Extract the [x, y] coordinate from the center of the cell holding the provided text.  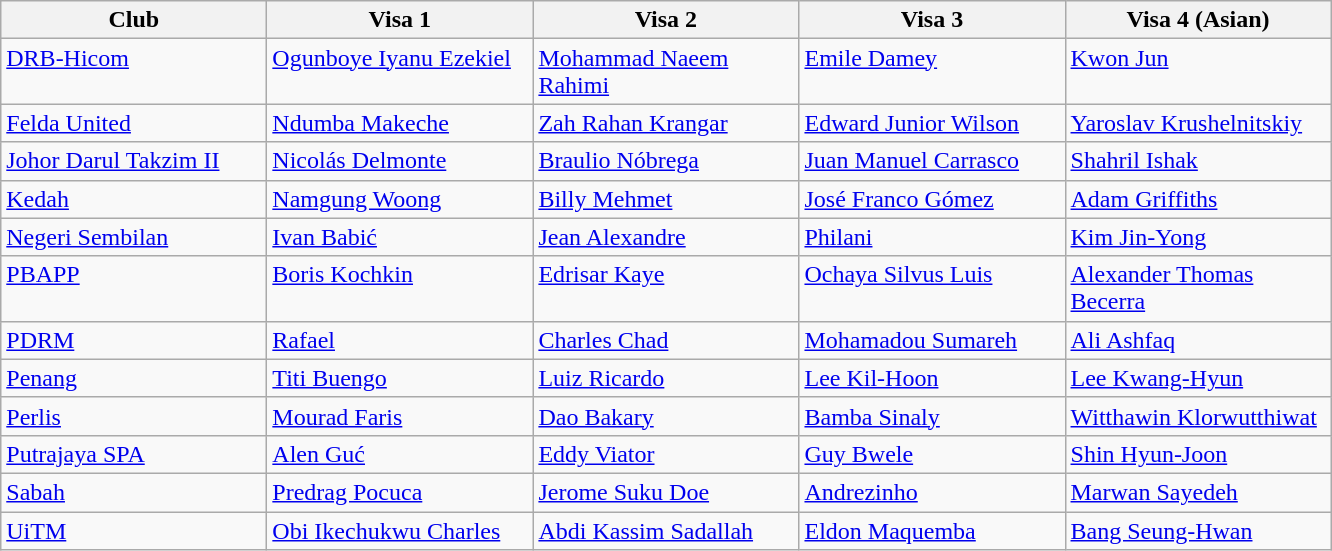
Penang [134, 378]
Witthawin Klorwutthiwat [1198, 416]
Alen Guć [400, 454]
Club [134, 20]
Billy Mehmet [666, 199]
Shahril Ishak [1198, 161]
Abdi Kassim Sadallah [666, 531]
PDRM [134, 340]
Ndumba Makeche [400, 123]
Alexander Thomas Becerra [1198, 288]
Emile Damey [932, 72]
Boris Kochkin [400, 288]
Mohamadou Sumareh [932, 340]
Luiz Ricardo [666, 378]
Guy Bwele [932, 454]
Predrag Pocuca [400, 492]
Mourad Faris [400, 416]
Yaroslav Krushelnitskiy [1198, 123]
Edrisar Kaye [666, 288]
DRB-Hicom [134, 72]
Ali Ashfaq [1198, 340]
Lee Kwang-Hyun [1198, 378]
Marwan Sayedeh [1198, 492]
Putrajaya SPA [134, 454]
PBAPP [134, 288]
Johor Darul Takzim II [134, 161]
Visa 1 [400, 20]
Negeri Sembilan [134, 237]
UiTM [134, 531]
Zah Rahan Krangar [666, 123]
Visa 2 [666, 20]
Charles Chad [666, 340]
Juan Manuel Carrasco [932, 161]
Kedah [134, 199]
Adam Griffiths [1198, 199]
Ogunboye Iyanu Ezekiel [400, 72]
Edward Junior Wilson [932, 123]
Lee Kil-Hoon [932, 378]
Namgung Woong [400, 199]
Jerome Suku Doe [666, 492]
Perlis [134, 416]
Kim Jin-Yong [1198, 237]
Dao Bakary [666, 416]
Rafael [400, 340]
Eddy Viator [666, 454]
Eldon Maquemba [932, 531]
Ivan Babić [400, 237]
Mohammad Naeem Rahimi [666, 72]
Jean Alexandre [666, 237]
Philani [932, 237]
Bang Seung-Hwan [1198, 531]
Visa 4 (Asian) [1198, 20]
Kwon Jun [1198, 72]
Ochaya Silvus Luis [932, 288]
José Franco Gómez [932, 199]
Nicolás Delmonte [400, 161]
Felda United [134, 123]
Braulio Nóbrega [666, 161]
Titi Buengo [400, 378]
Shin Hyun-Joon [1198, 454]
Bamba Sinaly [932, 416]
Andrezinho [932, 492]
Sabah [134, 492]
Obi Ikechukwu Charles [400, 531]
Visa 3 [932, 20]
